Output the [x, y] coordinate of the center of the cell containing the given text.  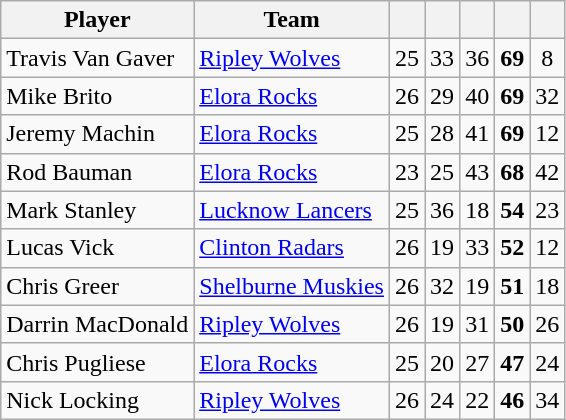
22 [478, 400]
Darrin MacDonald [98, 324]
Shelburne Muskies [292, 286]
34 [548, 400]
Player [98, 20]
50 [512, 324]
Jeremy Machin [98, 134]
46 [512, 400]
20 [442, 362]
Mark Stanley [98, 210]
Rod Bauman [98, 172]
54 [512, 210]
Lucknow Lancers [292, 210]
43 [478, 172]
Nick Locking [98, 400]
31 [478, 324]
Lucas Vick [98, 248]
68 [512, 172]
40 [478, 96]
51 [512, 286]
Chris Pugliese [98, 362]
29 [442, 96]
47 [512, 362]
28 [442, 134]
Mike Brito [98, 96]
27 [478, 362]
41 [478, 134]
42 [548, 172]
52 [512, 248]
Clinton Radars [292, 248]
Chris Greer [98, 286]
Travis Van Gaver [98, 58]
8 [548, 58]
Team [292, 20]
